From the cell containing the given text, extract its center point as (x, y) coordinate. 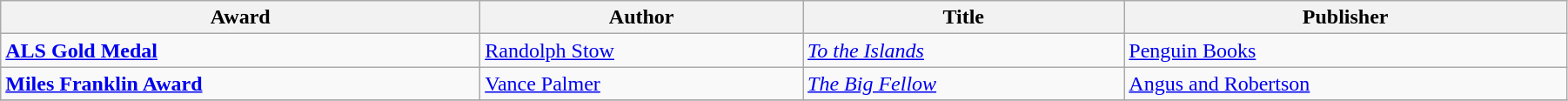
ALS Gold Medal (240, 50)
Publisher (1345, 17)
To the Islands (964, 50)
Penguin Books (1345, 50)
Angus and Robertson (1345, 84)
Author (642, 17)
Miles Franklin Award (240, 84)
Award (240, 17)
The Big Fellow (964, 84)
Vance Palmer (642, 84)
Randolph Stow (642, 50)
Title (964, 17)
